From the cell containing the given text, extract its center point as [X, Y] coordinate. 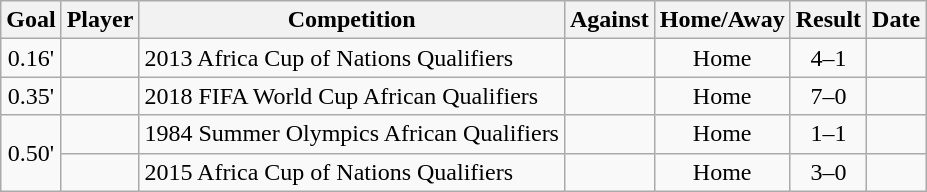
0.50' [31, 153]
0.16' [31, 58]
Competition [352, 20]
0.35' [31, 96]
1984 Summer Olympics African Qualifiers [352, 134]
Result [828, 20]
Goal [31, 20]
2013 Africa Cup of Nations Qualifiers [352, 58]
Home/Away [722, 20]
2015 Africa Cup of Nations Qualifiers [352, 172]
4–1 [828, 58]
2018 FIFA World Cup African Qualifiers [352, 96]
3–0 [828, 172]
Date [896, 20]
Against [609, 20]
1–1 [828, 134]
Player [100, 20]
7–0 [828, 96]
